Scan for the cell matching the given text and deliver its [x, y] coordinate at center. 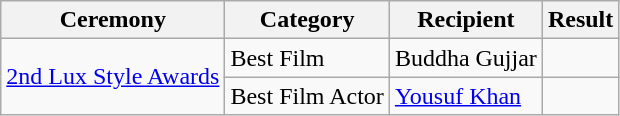
Result [580, 20]
Buddha Gujjar [466, 58]
Best Film Actor [307, 96]
Ceremony [113, 20]
Category [307, 20]
Best Film [307, 58]
2nd Lux Style Awards [113, 77]
Recipient [466, 20]
Yousuf Khan [466, 96]
